Identify which cell holds the provided text, then report its [X, Y] central coordinate. 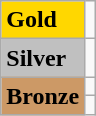
Silver [43, 58]
Gold [43, 20]
Bronze [43, 96]
